Determine the [x, y] coordinate at the center of the cell enclosing the given text.  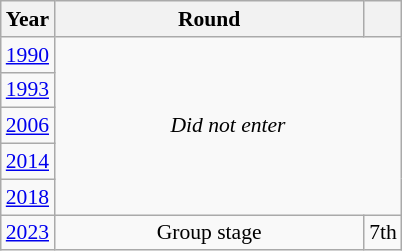
Round [209, 19]
Year [28, 19]
2023 [28, 233]
Group stage [209, 233]
7th [383, 233]
1993 [28, 90]
2006 [28, 126]
2014 [28, 162]
Did not enter [228, 126]
2018 [28, 197]
1990 [28, 55]
